Scan for the cell matching the given text and deliver its [X, Y] coordinate at center. 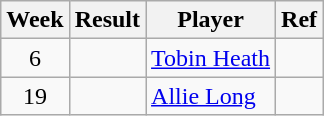
Week [35, 20]
6 [35, 58]
Player [211, 20]
19 [35, 96]
Allie Long [211, 96]
Ref [300, 20]
Result [107, 20]
Tobin Heath [211, 58]
